Search for the cell housing the specified text and yield its (X, Y) center coordinate. 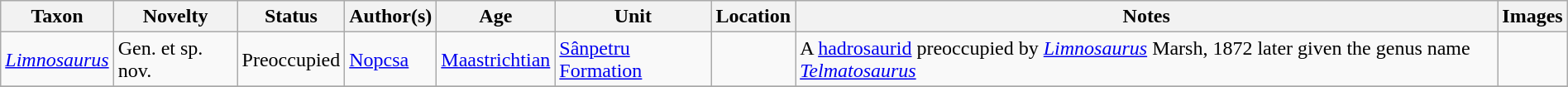
Gen. et sp. nov. (175, 60)
Age (496, 17)
Location (753, 17)
Limnosaurus (57, 60)
Sânpetru Formation (633, 60)
Author(s) (390, 17)
Nopcsa (390, 60)
Images (1532, 17)
Notes (1146, 17)
Unit (633, 17)
Maastrichtian (496, 60)
Novelty (175, 17)
A hadrosaurid preoccupied by Limnosaurus Marsh, 1872 later given the genus name Telmatosaurus (1146, 60)
Taxon (57, 17)
Status (291, 17)
Preoccupied (291, 60)
